Output the [x, y] coordinate of the center of the cell containing the given text.  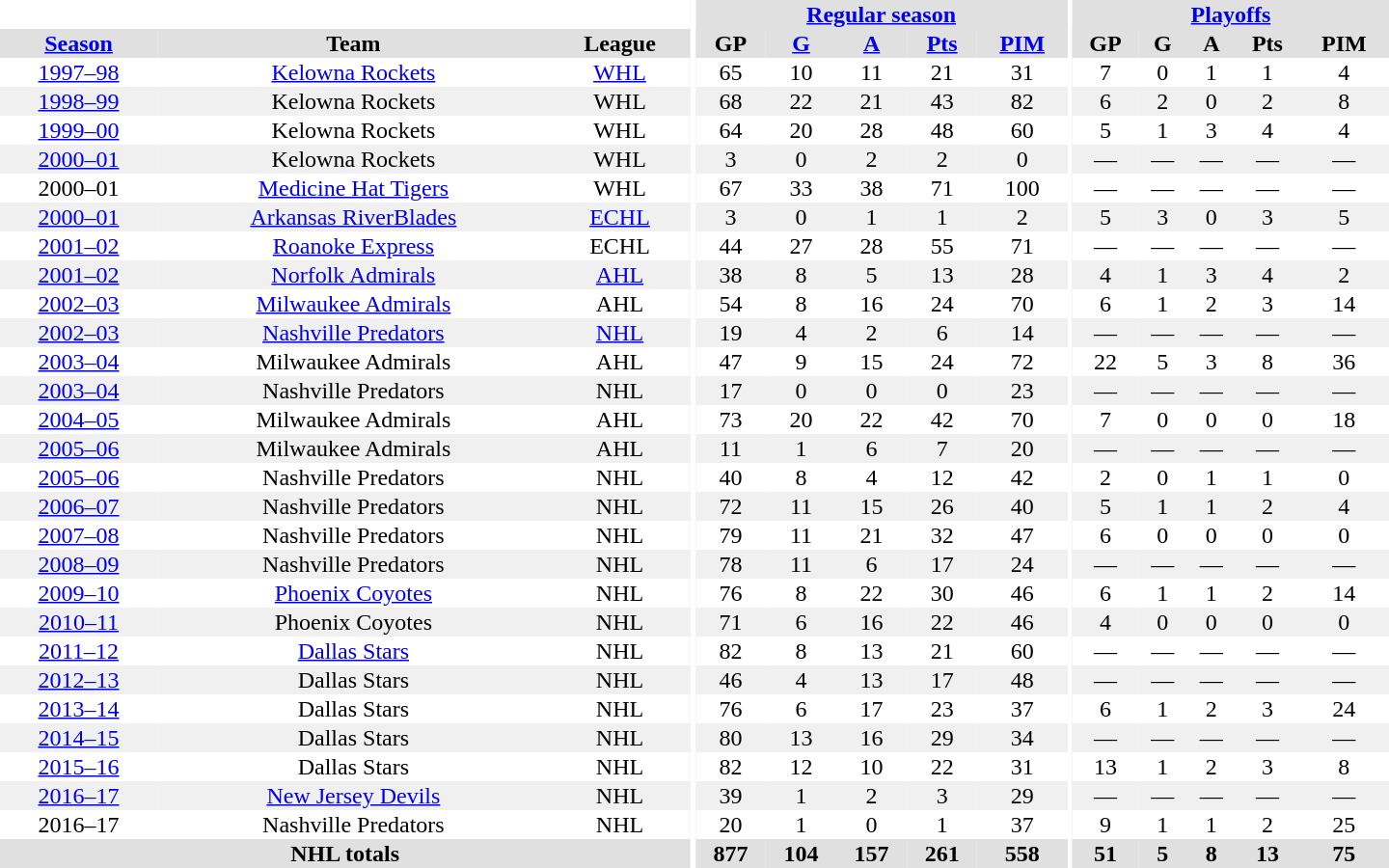
34 [1022, 738]
44 [731, 246]
2010–11 [79, 622]
2009–10 [79, 593]
Team [353, 43]
39 [731, 796]
78 [731, 564]
558 [1022, 854]
26 [941, 506]
104 [801, 854]
1998–99 [79, 101]
55 [941, 246]
2015–16 [79, 767]
Norfolk Admirals [353, 275]
NHL totals [345, 854]
Regular season [882, 14]
1999–00 [79, 130]
157 [872, 854]
67 [731, 188]
2004–05 [79, 420]
New Jersey Devils [353, 796]
2011–12 [79, 651]
19 [731, 333]
2013–14 [79, 709]
877 [731, 854]
1997–98 [79, 72]
33 [801, 188]
32 [941, 535]
2006–07 [79, 506]
36 [1345, 362]
30 [941, 593]
73 [731, 420]
261 [941, 854]
18 [1345, 420]
25 [1345, 825]
51 [1105, 854]
27 [801, 246]
Medicine Hat Tigers [353, 188]
65 [731, 72]
Season [79, 43]
64 [731, 130]
68 [731, 101]
2014–15 [79, 738]
79 [731, 535]
Arkansas RiverBlades [353, 217]
2007–08 [79, 535]
80 [731, 738]
2012–13 [79, 680]
Playoffs [1231, 14]
Roanoke Express [353, 246]
43 [941, 101]
League [620, 43]
54 [731, 304]
75 [1345, 854]
100 [1022, 188]
2008–09 [79, 564]
